Determine the (x, y) coordinate at the center of the cell enclosing the given text.  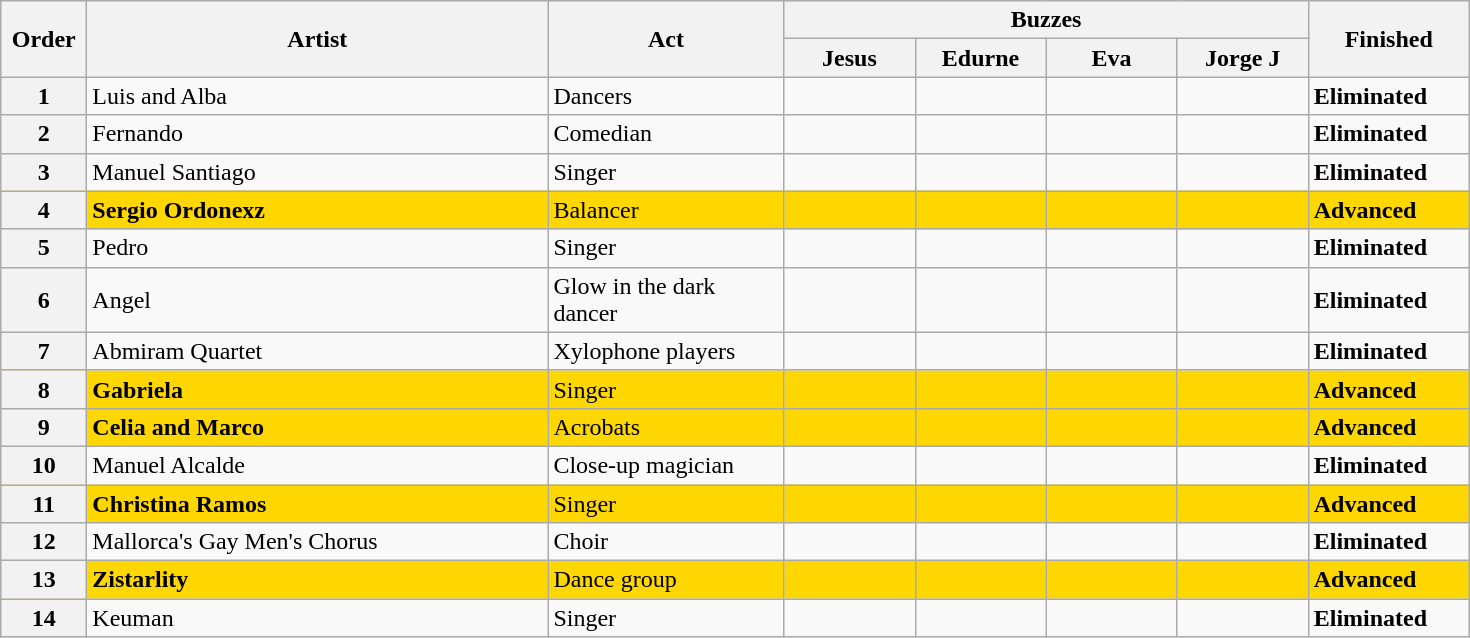
3 (44, 172)
11 (44, 503)
Jorge J (1242, 58)
Keuman (318, 618)
Celia and Marco (318, 427)
Acrobats (666, 427)
Balancer (666, 210)
9 (44, 427)
Edurne (980, 58)
Zistarlity (318, 580)
Dancers (666, 96)
6 (44, 300)
Fernando (318, 134)
Act (666, 39)
Finished (1388, 39)
Sergio Ordonexz (318, 210)
13 (44, 580)
Order (44, 39)
Luis and Alba (318, 96)
Jesus (850, 58)
Xylophone players (666, 351)
12 (44, 542)
Choir (666, 542)
5 (44, 248)
Manuel Santiago (318, 172)
4 (44, 210)
Christina Ramos (318, 503)
Eva (1112, 58)
8 (44, 389)
Close-up magician (666, 465)
Gabriela (318, 389)
Abmiram Quartet (318, 351)
Dance group (666, 580)
7 (44, 351)
Glow in the dark dancer (666, 300)
1 (44, 96)
Angel (318, 300)
2 (44, 134)
Manuel Alcalde (318, 465)
Comedian (666, 134)
Artist (318, 39)
Mallorca's Gay Men's Chorus (318, 542)
Buzzes (1046, 20)
14 (44, 618)
Pedro (318, 248)
10 (44, 465)
